Detect which cell encompasses the target text, then output its [X, Y] center coordinate. 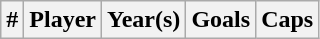
Year(s) [144, 20]
Caps [288, 20]
Goals [221, 20]
# [12, 20]
Player [63, 20]
